Output the [X, Y] coordinate of the center of the cell containing the given text.  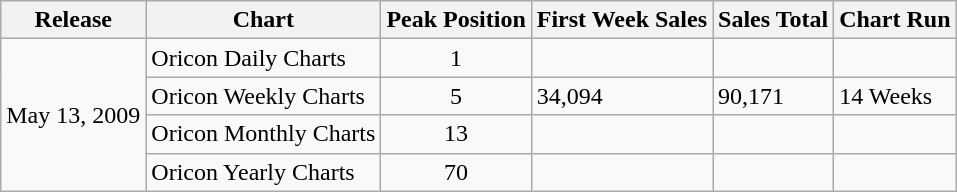
Release [74, 20]
34,094 [622, 96]
Oricon Daily Charts [264, 58]
Chart [264, 20]
70 [456, 172]
13 [456, 134]
Oricon Yearly Charts [264, 172]
First Week Sales [622, 20]
Peak Position [456, 20]
May 13, 2009 [74, 115]
Sales Total [774, 20]
5 [456, 96]
1 [456, 58]
Oricon Weekly Charts [264, 96]
Chart Run [895, 20]
90,171 [774, 96]
14 Weeks [895, 96]
Oricon Monthly Charts [264, 134]
